Determine the (X, Y) coordinate at the center of the cell enclosing the given text.  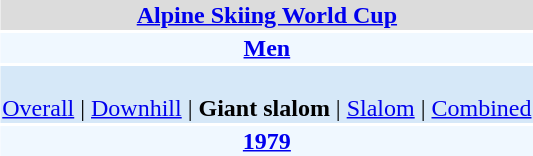
1979 (267, 141)
Overall | Downhill | Giant slalom | Slalom | Combined (267, 94)
Men (267, 48)
Alpine Skiing World Cup (267, 15)
